Output the (x, y) coordinate of the center of the cell containing the given text.  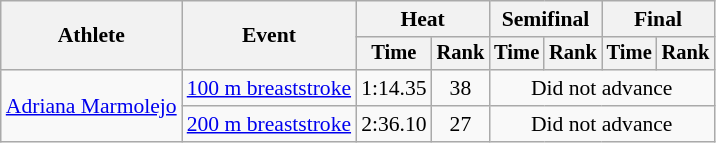
Athlete (92, 36)
Heat (422, 19)
Semifinal (545, 19)
100 m breaststroke (269, 88)
1:14.35 (394, 88)
200 m breaststroke (269, 124)
Event (269, 36)
2:36.10 (394, 124)
27 (461, 124)
Adriana Marmolejo (92, 106)
38 (461, 88)
Final (658, 19)
